From the cell containing the given text, extract its center point as (X, Y) coordinate. 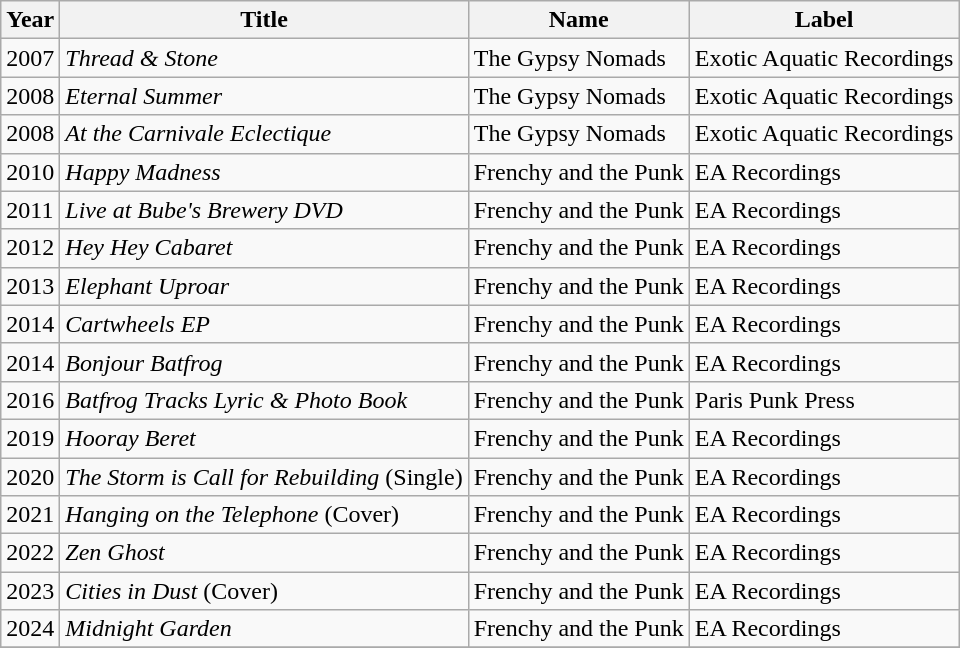
Cities in Dust (Cover) (264, 591)
2024 (30, 629)
2012 (30, 248)
2020 (30, 477)
2011 (30, 210)
The Storm is Call for Rebuilding (Single) (264, 477)
Elephant Uproar (264, 286)
Paris Punk Press (824, 400)
Batfrog Tracks Lyric & Photo Book (264, 400)
2007 (30, 58)
Title (264, 20)
2010 (30, 172)
Hooray Beret (264, 438)
At the Carnivale Eclectique (264, 134)
Bonjour Batfrog (264, 362)
Live at Bube's Brewery DVD (264, 210)
Eternal Summer (264, 96)
Thread & Stone (264, 58)
Happy Madness (264, 172)
Zen Ghost (264, 553)
2019 (30, 438)
Hey Hey Cabaret (264, 248)
Name (578, 20)
2013 (30, 286)
Label (824, 20)
Year (30, 20)
Midnight Garden (264, 629)
2023 (30, 591)
Hanging on the Telephone (Cover) (264, 515)
2016 (30, 400)
2021 (30, 515)
Cartwheels EP (264, 324)
2022 (30, 553)
